Find where the given text appears and provide that cell's center as (x, y) coordinate. 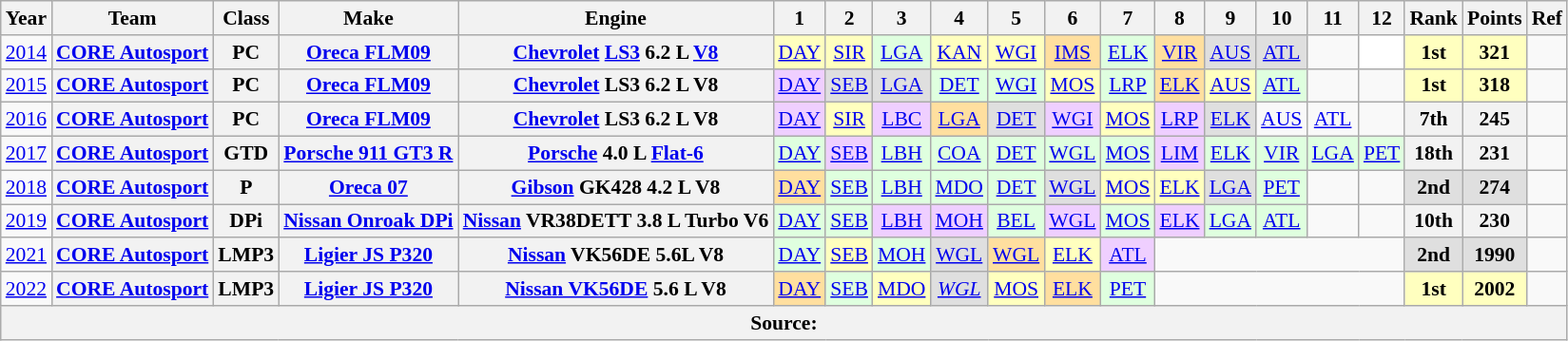
Nissan Onroak DPi (368, 221)
12 (1383, 18)
10th (1434, 221)
Porsche 4.0 L Flat-6 (616, 154)
Nissan VR38DETT 3.8 L Turbo V6 (616, 221)
Oreca 07 (368, 187)
8 (1179, 18)
2014 (27, 52)
P (245, 187)
2018 (27, 187)
LBC (901, 120)
2015 (27, 85)
Class (245, 18)
BEL (1016, 221)
2002 (1495, 289)
2022 (27, 289)
6 (1073, 18)
DPi (245, 221)
3 (901, 18)
1990 (1495, 256)
Porsche 911 GT3 R (368, 154)
9 (1230, 18)
5 (1016, 18)
230 (1495, 221)
IMS (1073, 52)
Team (132, 18)
318 (1495, 85)
274 (1495, 187)
2021 (27, 256)
Year (27, 18)
Ref (1547, 18)
231 (1495, 154)
GTD (245, 154)
2017 (27, 154)
Points (1495, 18)
Gibson GK428 4.2 L V8 (616, 187)
10 (1282, 18)
321 (1495, 52)
Rank (1434, 18)
7 (1128, 18)
LIM (1179, 154)
COA (958, 154)
2019 (27, 221)
1 (799, 18)
Engine (616, 18)
Nissan VK56DE 5.6L V8 (616, 256)
Make (368, 18)
18th (1434, 154)
2 (849, 18)
7th (1434, 120)
4 (958, 18)
Source: (784, 323)
Nissan VK56DE 5.6 L V8 (616, 289)
KAN (958, 52)
11 (1332, 18)
2016 (27, 120)
245 (1495, 120)
